Extract the (X, Y) coordinate from the center of the cell holding the provided text.  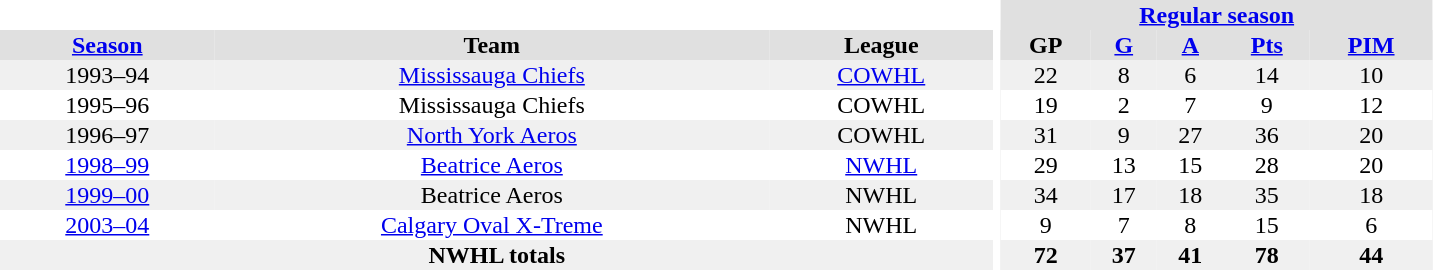
North York Aeros (492, 135)
37 (1124, 255)
29 (1046, 165)
28 (1267, 165)
Team (492, 45)
13 (1124, 165)
14 (1267, 75)
27 (1190, 135)
1999–00 (108, 195)
41 (1190, 255)
31 (1046, 135)
2 (1124, 105)
44 (1372, 255)
A (1190, 45)
Season (108, 45)
19 (1046, 105)
2003–04 (108, 225)
34 (1046, 195)
Regular season (1217, 15)
10 (1372, 75)
78 (1267, 255)
1996–97 (108, 135)
36 (1267, 135)
G (1124, 45)
GP (1046, 45)
35 (1267, 195)
Pts (1267, 45)
22 (1046, 75)
1998–99 (108, 165)
17 (1124, 195)
Calgary Oval X-Treme (492, 225)
NWHL totals (496, 255)
1993–94 (108, 75)
League (881, 45)
12 (1372, 105)
PIM (1372, 45)
1995–96 (108, 105)
72 (1046, 255)
